Detect which cell encompasses the target text, then output its (x, y) center coordinate. 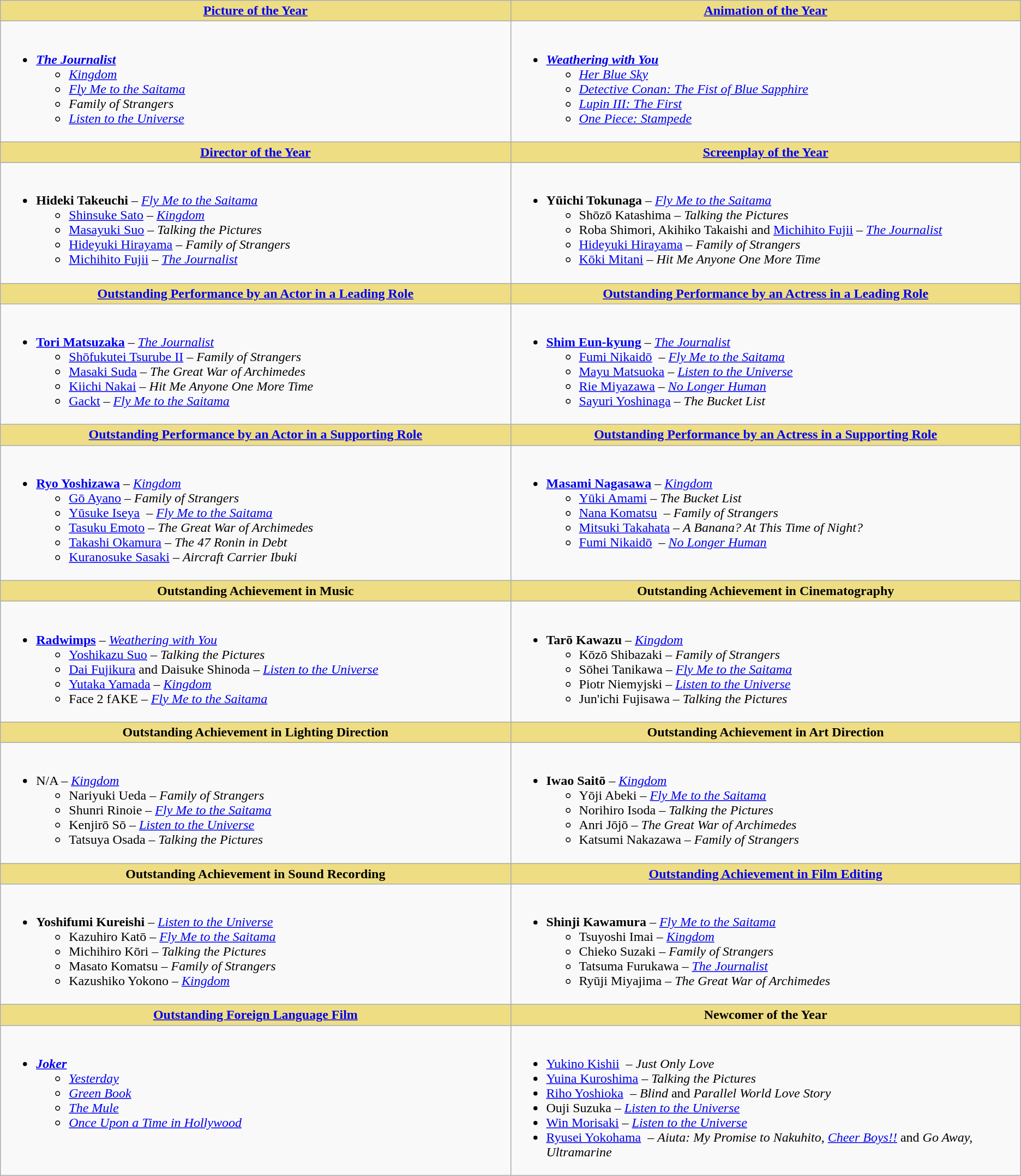
JokerYesterdayGreen BookThe MuleOnce Upon a Time in Hollywood (255, 1101)
Outstanding Achievement in Music (255, 591)
Outstanding Achievement in Cinematography (766, 591)
The JournalistKingdomFly Me to the SaitamaFamily of StrangersListen to the Universe (255, 82)
Weathering with YouHer Blue SkyDetective Conan: The Fist of Blue SapphireLupin III: The FirstOne Piece: Stampede (766, 82)
Outstanding Achievement in Sound Recording (255, 873)
Outstanding Performance by an Actress in a Leading Role (766, 293)
Newcomer of the Year (766, 1015)
Outstanding Achievement in Lighting Direction (255, 732)
Outstanding Achievement in Art Direction (766, 732)
Picture of the Year (255, 11)
Outstanding Foreign Language Film (255, 1015)
Animation of the Year (766, 11)
Screenplay of the Year (766, 152)
Outstanding Performance by an Actor in a Supporting Role (255, 435)
Director of the Year (255, 152)
Outstanding Performance by an Actor in a Leading Role (255, 293)
Outstanding Achievement in Film Editing (766, 873)
Outstanding Performance by an Actress in a Supporting Role (766, 435)
